Find where the given text appears and provide that cell's center as (x, y) coordinate. 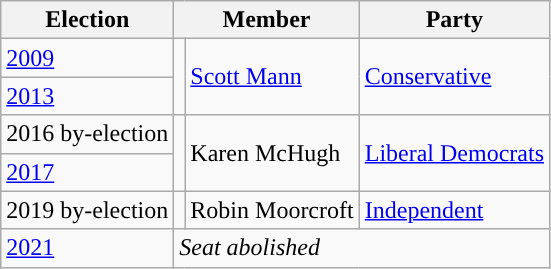
Liberal Democrats (454, 153)
2009 (88, 58)
Election (88, 20)
2021 (88, 248)
Party (454, 20)
Member (266, 20)
Independent (454, 210)
Scott Mann (272, 77)
Seat abolished (362, 248)
2017 (88, 172)
Robin Moorcroft (272, 210)
2013 (88, 96)
2016 by-election (88, 134)
2019 by-election (88, 210)
Karen McHugh (272, 153)
Conservative (454, 77)
